Pinpoint the cell where the given text exists, returning its [x, y] midpoint coordinate. 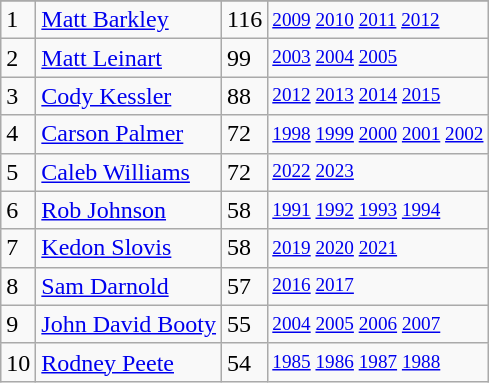
57 [245, 286]
9 [18, 324]
Rodney Peete [129, 362]
Matt Leinart [129, 58]
88 [245, 96]
10 [18, 362]
John David Booty [129, 324]
55 [245, 324]
2003 2004 2005 [378, 58]
7 [18, 248]
8 [18, 286]
Rob Johnson [129, 210]
2022 2023 [378, 172]
Kedon Slovis [129, 248]
2016 2017 [378, 286]
2 [18, 58]
1 [18, 20]
Cody Kessler [129, 96]
2004 2005 2006 2007 [378, 324]
4 [18, 134]
99 [245, 58]
Carson Palmer [129, 134]
2019 2020 2021 [378, 248]
116 [245, 20]
5 [18, 172]
1998 1999 2000 2001 2002 [378, 134]
Matt Barkley [129, 20]
6 [18, 210]
2009 2010 2011 2012 [378, 20]
54 [245, 362]
3 [18, 96]
2012 2013 2014 2015 [378, 96]
1991 1992 1993 1994 [378, 210]
1985 1986 1987 1988 [378, 362]
Caleb Williams [129, 172]
Sam Darnold [129, 286]
